Return the [x, y] coordinate for the center point of the cell that contains the specified text.  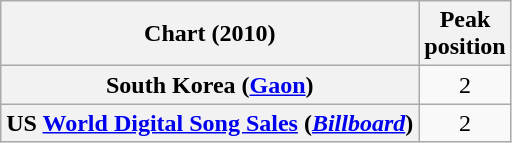
South Korea (Gaon) [210, 85]
Peakposition [465, 34]
Chart (2010) [210, 34]
US World Digital Song Sales (Billboard) [210, 123]
